Extract the (x, y) coordinate from the center of the cell holding the provided text.  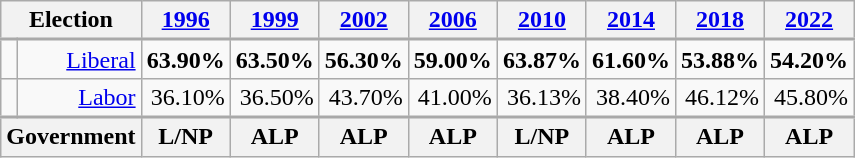
Government (71, 136)
63.87% (542, 60)
36.13% (542, 98)
46.12% (720, 98)
2022 (810, 20)
1996 (186, 20)
Labor (80, 98)
63.50% (274, 60)
Election (71, 20)
53.88% (720, 60)
41.00% (452, 98)
63.90% (186, 60)
2006 (452, 20)
54.20% (810, 60)
45.80% (810, 98)
38.40% (630, 98)
Liberal (80, 60)
2010 (542, 20)
36.50% (274, 98)
2018 (720, 20)
2014 (630, 20)
1999 (274, 20)
59.00% (452, 60)
36.10% (186, 98)
61.60% (630, 60)
2002 (364, 20)
56.30% (364, 60)
43.70% (364, 98)
